Capture the cell that displays the provided text and extract its [x, y] central coordinate. 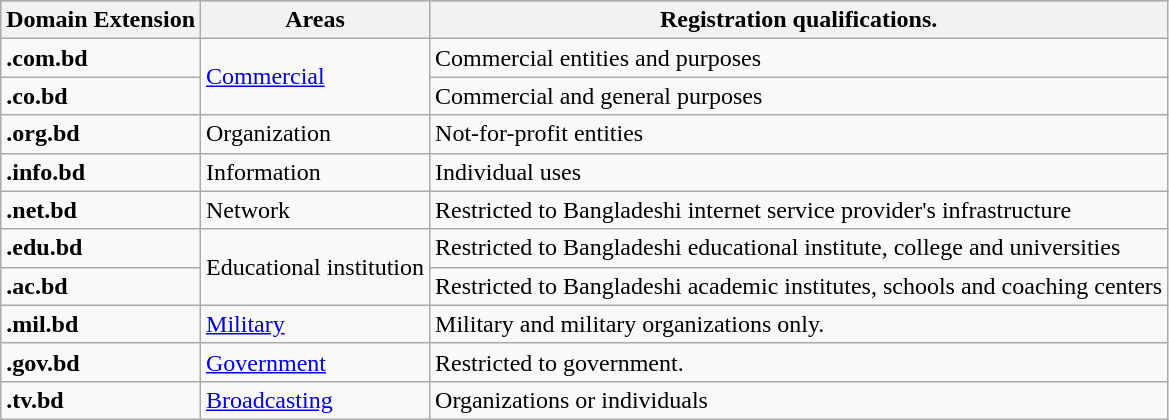
Areas [316, 20]
.info.bd [101, 172]
Restricted to Bangladeshi academic institutes, schools and coaching centers [799, 286]
.net.bd [101, 210]
Commercial entities and purposes [799, 58]
Network [316, 210]
Broadcasting [316, 400]
Commercial and general purposes [799, 96]
.com.bd [101, 58]
Educational institution [316, 267]
.edu.bd [101, 248]
Restricted to Bangladeshi internet service provider's infrastructure [799, 210]
Government [316, 362]
Domain Extension [101, 20]
Commercial [316, 77]
Organization [316, 134]
Not-for-profit entities [799, 134]
Organizations or individuals [799, 400]
.org.bd [101, 134]
Restricted to Bangladeshi educational institute, college and universities [799, 248]
Individual uses [799, 172]
.ac.bd [101, 286]
Restricted to government. [799, 362]
Military [316, 324]
.tv.bd [101, 400]
.mil.bd [101, 324]
Military and military organizations only. [799, 324]
.co.bd [101, 96]
Registration qualifications. [799, 20]
Information [316, 172]
.gov.bd [101, 362]
